Determine the [x, y] coordinate at the center of the cell enclosing the given text.  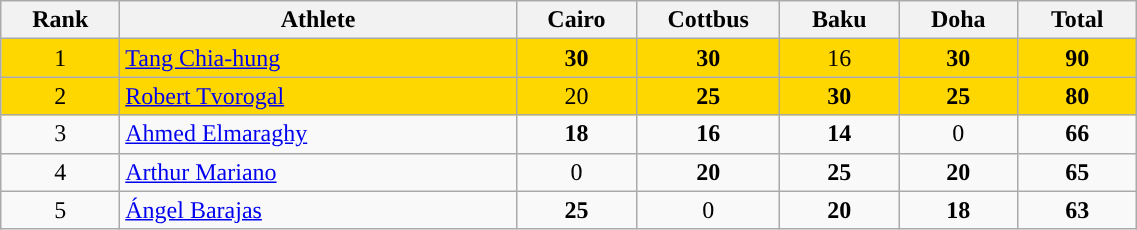
Athlete [318, 20]
90 [1078, 58]
3 [60, 134]
Ángel Barajas [318, 210]
Tang Chia-hung [318, 58]
66 [1078, 134]
14 [840, 134]
63 [1078, 210]
Doha [958, 20]
Arthur Mariano [318, 172]
5 [60, 210]
Rank [60, 20]
2 [60, 96]
Ahmed Elmaraghy [318, 134]
Cottbus [708, 20]
80 [1078, 96]
65 [1078, 172]
Total [1078, 20]
Cairo [576, 20]
Robert Tvorogal [318, 96]
4 [60, 172]
1 [60, 58]
Baku [840, 20]
